Return the (x, y) coordinate for the center point of the cell that contains the specified text.  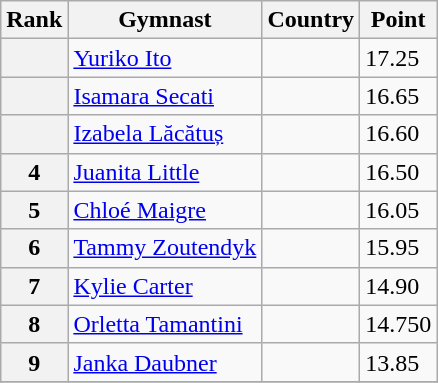
16.50 (398, 172)
Chloé Maigre (165, 210)
7 (34, 286)
6 (34, 248)
16.65 (398, 96)
Yuriko Ito (165, 58)
4 (34, 172)
17.25 (398, 58)
Gymnast (165, 20)
Rank (34, 20)
14.750 (398, 324)
Isamara Secati (165, 96)
15.95 (398, 248)
5 (34, 210)
13.85 (398, 362)
Point (398, 20)
Izabela Lăcătuș (165, 134)
Tammy Zoutendyk (165, 248)
16.60 (398, 134)
Country (311, 20)
9 (34, 362)
8 (34, 324)
14.90 (398, 286)
16.05 (398, 210)
Orletta Tamantini (165, 324)
Juanita Little (165, 172)
Janka Daubner (165, 362)
Kylie Carter (165, 286)
